Extract the [x, y] coordinate from the center of the cell holding the provided text.  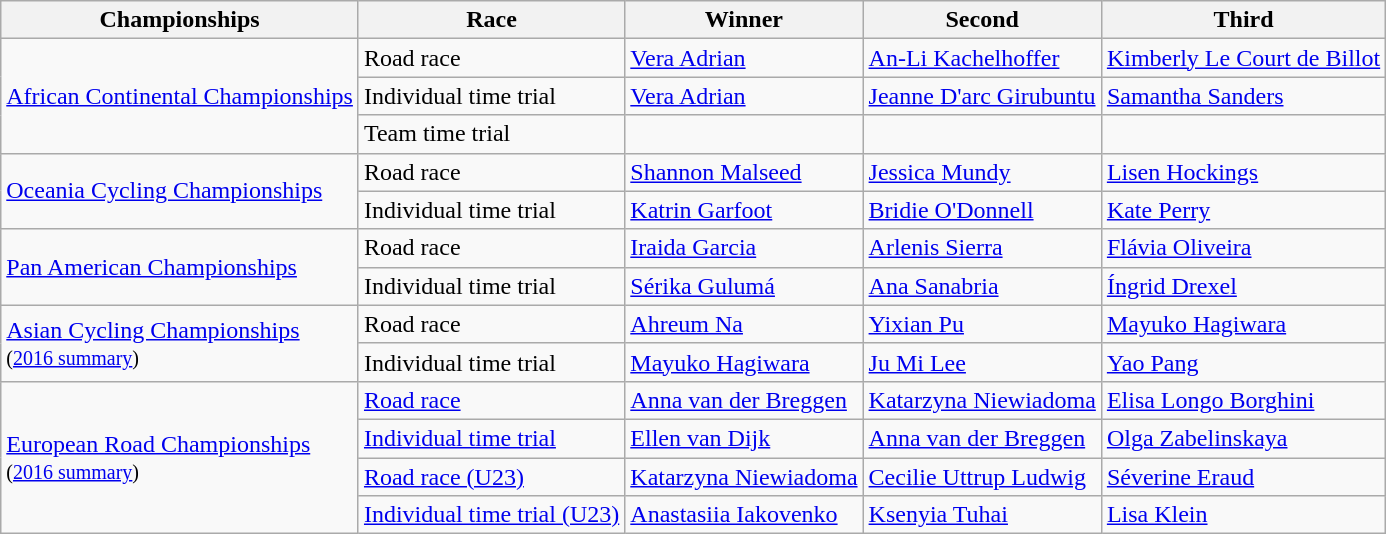
Flávia Oliveira [1243, 248]
Cecilie Uttrup Ludwig [982, 477]
Bridie O'Donnell [982, 210]
Ksenyia Tuhai [982, 515]
An-Li Kachelhoffer [982, 58]
Ahreum Na [744, 324]
Ana Sanabria [982, 286]
Race [491, 20]
Pan American Championships [180, 267]
Shannon Malseed [744, 172]
Oceania Cycling Championships [180, 191]
Yao Pang [1243, 362]
Asian Cycling Championships (2016 summary) [180, 343]
Yixian Pu [982, 324]
Second [982, 20]
Jessica Mundy [982, 172]
Iraida Garcia [744, 248]
Anastasiia Iakovenko [744, 515]
Kimberly Le Court de Billot [1243, 58]
Kate Perry [1243, 210]
African Continental Championships [180, 96]
Arlenis Sierra [982, 248]
Olga Zabelinskaya [1243, 438]
Ju Mi Lee [982, 362]
Samantha Sanders [1243, 96]
Championships [180, 20]
European Road Championships (2016 summary) [180, 457]
Elisa Longo Borghini [1243, 400]
Lisen Hockings [1243, 172]
Jeanne D'arc Girubuntu [982, 96]
Katrin Garfoot [744, 210]
Team time trial [491, 134]
Sérika Gulumá [744, 286]
Road race (U23) [491, 477]
Winner [744, 20]
Íngrid Drexel [1243, 286]
Lisa Klein [1243, 515]
Ellen van Dijk [744, 438]
Individual time trial (U23) [491, 515]
Third [1243, 20]
Séverine Eraud [1243, 477]
